Output the [x, y] coordinate of the center of the cell containing the given text.  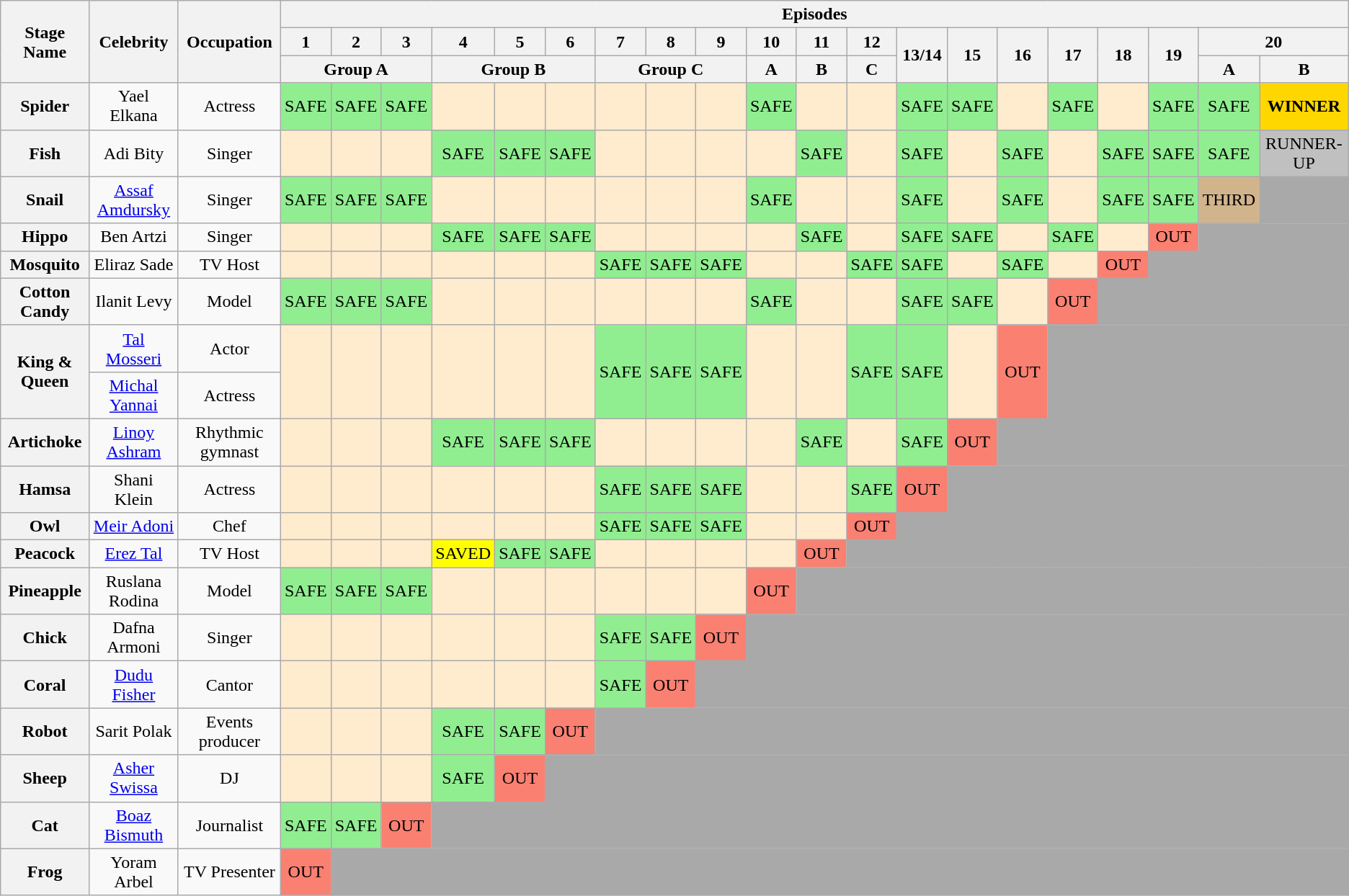
Erez Tal [134, 554]
WINNER [1304, 107]
1 [306, 42]
RUNNER-UP [1304, 153]
Peacock [45, 554]
THIRD [1229, 200]
Hamsa [45, 488]
Episodes [814, 14]
Meir Adoni [134, 527]
16 [1023, 55]
Dudu Fisher [134, 684]
Occupation [229, 42]
8 [671, 42]
4 [463, 42]
12 [872, 42]
19 [1173, 55]
Pineapple [45, 591]
5 [520, 42]
Journalist [229, 825]
Robot [45, 732]
TV Presenter [229, 872]
3 [406, 42]
7 [620, 42]
Linoy Ashram [134, 442]
Artichoke [45, 442]
11 [822, 42]
Chick [45, 638]
Ruslana Rodina [134, 591]
SAVED [463, 554]
Ilanit Levy [134, 301]
Adi Bity [134, 153]
Cat [45, 825]
King & Queen [45, 372]
Asher Swissa [134, 778]
DJ [229, 778]
Hippo [45, 237]
Assaf Amdursky [134, 200]
Sheep [45, 778]
Michal Yannai [134, 395]
Chef [229, 527]
Eliraz Sade [134, 264]
15 [972, 55]
Group A [356, 69]
Mosquito [45, 264]
18 [1123, 55]
Shani Klein [134, 488]
9 [721, 42]
13/14 [922, 55]
Events producer [229, 732]
Dafna Armoni [134, 638]
Boaz Bismuth [134, 825]
Owl [45, 527]
Coral [45, 684]
Celebrity [134, 42]
Actor [229, 349]
Ben Artzi [134, 237]
Sarit Polak [134, 732]
Yoram Arbel [134, 872]
Cantor [229, 684]
20 [1273, 42]
Tal Mosseri [134, 349]
2 [356, 42]
Group B [513, 69]
10 [771, 42]
Stage Name [45, 42]
Group C [670, 69]
C [872, 69]
Cotton Candy [45, 301]
Spider [45, 107]
Frog [45, 872]
Snail [45, 200]
6 [570, 42]
Rhythmic gymnast [229, 442]
Fish [45, 153]
Yael Elkana [134, 107]
17 [1073, 55]
